Identify which cell holds the provided text, then report its [x, y] central coordinate. 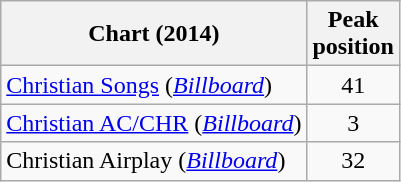
Peakposition [353, 34]
Christian AC/CHR (Billboard) [154, 123]
3 [353, 123]
Chart (2014) [154, 34]
Christian Songs (Billboard) [154, 85]
Christian Airplay (Billboard) [154, 161]
41 [353, 85]
32 [353, 161]
